Capture the cell that displays the provided text and extract its [X, Y] central coordinate. 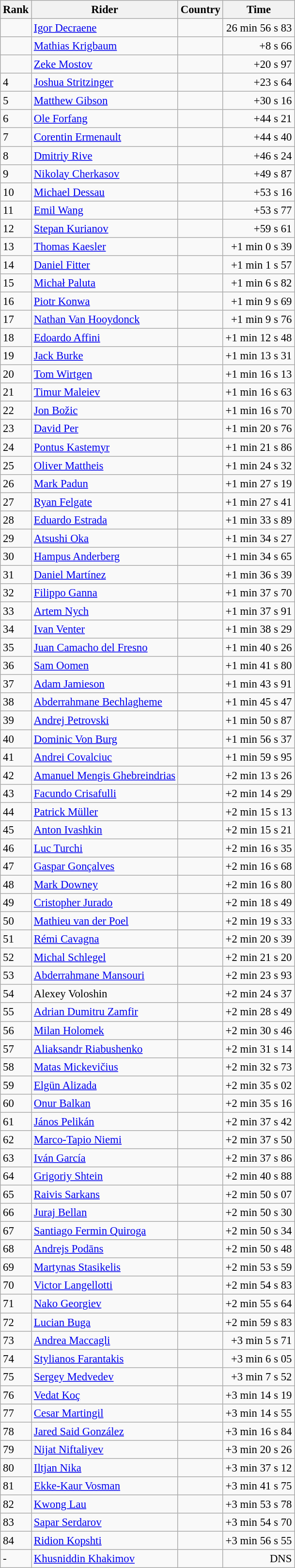
+3 min 37 s 12 [259, 1468]
+1 min 20 s 76 [259, 429]
Michał Paluta [105, 283]
Luc Turchi [105, 848]
Martynas Stasikelis [105, 1267]
23 [16, 429]
+2 min 16 s 80 [259, 884]
Mathieu van der Poel [105, 921]
+2 min 50 s 07 [259, 1195]
80 [16, 1468]
Kwong Lau [105, 1504]
72 [16, 1322]
Sergey Medvedev [105, 1376]
27 [16, 502]
Alexey Voloshin [105, 994]
44 [16, 812]
70 [16, 1285]
50 [16, 921]
Andrejs Podāns [105, 1249]
4 [16, 82]
29 [16, 538]
39 [16, 720]
Cesar Martingil [105, 1413]
Timur Maleiev [105, 392]
+2 min 28 s 49 [259, 1012]
54 [16, 994]
13 [16, 247]
+1 min 0 s 39 [259, 247]
+3 min 54 s 70 [259, 1522]
Iltjan Nika [105, 1468]
Lucian Buga [105, 1322]
77 [16, 1413]
Jared Said González [105, 1431]
78 [16, 1431]
Tom Wirtgen [105, 374]
+1 min 56 s 37 [259, 739]
Milan Holomek [105, 1030]
+2 min 15 s 13 [259, 812]
+1 min 9 s 76 [259, 320]
45 [16, 830]
51 [16, 939]
48 [16, 884]
64 [16, 1176]
Rémi Cavagna [105, 939]
+1 min 16 s 13 [259, 374]
Matthew Gibson [105, 101]
+3 min 7 s 52 [259, 1376]
+2 min 30 s 46 [259, 1030]
Stepan Kurianov [105, 228]
Edoardo Affini [105, 338]
24 [16, 447]
83 [16, 1522]
65 [16, 1195]
34 [16, 629]
Adrian Dumitru Zamfir [105, 1012]
+1 min 33 s 89 [259, 520]
Stylianos Farantakis [105, 1359]
+2 min 50 s 30 [259, 1213]
DNS [259, 1559]
Nijat Niftaliyev [105, 1450]
Zeke Mostov [105, 64]
Andrei Covalciuc [105, 757]
63 [16, 1158]
+2 min 32 s 73 [259, 1067]
81 [16, 1486]
+1 min 27 s 41 [259, 502]
Artem Nych [105, 611]
+30 s 16 [259, 101]
Piotr Konwa [105, 301]
Mark Downey [105, 884]
71 [16, 1304]
Adam Jamieson [105, 684]
Sapar Serdarov [105, 1522]
Igor Decraene [105, 28]
+44 s 40 [259, 137]
73 [16, 1340]
+1 min 1 s 57 [259, 265]
+1 min 50 s 87 [259, 720]
42 [16, 775]
Hampus Anderberg [105, 557]
26 min 56 s 83 [259, 28]
49 [16, 903]
+1 min 16 s 70 [259, 411]
+2 min 20 s 39 [259, 939]
+2 min 15 s 21 [259, 830]
+3 min 14 s 19 [259, 1395]
8 [16, 156]
25 [16, 465]
57 [16, 1049]
+44 s 21 [259, 119]
+1 min 45 s 47 [259, 703]
11 [16, 210]
+1 min 37 s 91 [259, 611]
Ryan Felgate [105, 502]
38 [16, 703]
62 [16, 1140]
Corentin Ermenault [105, 137]
Matas Mickevičius [105, 1067]
58 [16, 1067]
14 [16, 265]
40 [16, 739]
60 [16, 1104]
Amanuel Mengis Ghebreindrias [105, 775]
Mark Padun [105, 483]
+1 min 21 s 86 [259, 447]
47 [16, 866]
Cristopher Jurado [105, 903]
+46 s 24 [259, 156]
74 [16, 1359]
52 [16, 958]
+53 s 16 [259, 192]
36 [16, 666]
+20 s 97 [259, 64]
+2 min 54 s 83 [259, 1285]
Victor Langellotti [105, 1285]
Rider [105, 10]
79 [16, 1450]
Daniel Martínez [105, 575]
43 [16, 793]
+3 min 16 s 84 [259, 1431]
+2 min 18 s 49 [259, 903]
20 [16, 374]
+1 min 9 s 69 [259, 301]
Ridion Kopshti [105, 1541]
+2 min 50 s 48 [259, 1249]
67 [16, 1231]
+3 min 56 s 55 [259, 1541]
Nako Georgiev [105, 1304]
- [16, 1559]
17 [16, 320]
Filippo Ganna [105, 593]
+1 min 27 s 19 [259, 483]
+2 min 59 s 83 [259, 1322]
Santiago Fermin Quiroga [105, 1231]
+2 min 24 s 37 [259, 994]
Michal Schlegel [105, 958]
+1 min 37 s 70 [259, 593]
+3 min 20 s 26 [259, 1450]
+59 s 61 [259, 228]
31 [16, 575]
61 [16, 1121]
+2 min 37 s 50 [259, 1140]
Time [259, 10]
Iván García [105, 1158]
+1 min 24 s 32 [259, 465]
Facundo Crisafulli [105, 793]
Eduardo Estrada [105, 520]
+1 min 34 s 27 [259, 538]
Khusniddin Khakimov [105, 1559]
+1 min 34 s 65 [259, 557]
+3 min 53 s 78 [259, 1504]
+2 min 37 s 42 [259, 1121]
26 [16, 483]
+2 min 16 s 35 [259, 848]
+2 min 40 s 88 [259, 1176]
Nikolay Cherkasov [105, 174]
59 [16, 1085]
69 [16, 1267]
41 [16, 757]
+3 min 41 s 75 [259, 1486]
David Per [105, 429]
19 [16, 356]
+2 min 53 s 59 [259, 1267]
Marco-Tapio Niemi [105, 1140]
Ekke-Kaur Vosman [105, 1486]
+23 s 64 [259, 82]
16 [16, 301]
68 [16, 1249]
12 [16, 228]
+2 min 19 s 33 [259, 921]
+1 min 12 s 48 [259, 338]
+2 min 13 s 26 [259, 775]
Country [201, 10]
+1 min 43 s 91 [259, 684]
82 [16, 1504]
53 [16, 976]
Michael Dessau [105, 192]
+1 min 59 s 95 [259, 757]
Dmitriy Rive [105, 156]
84 [16, 1541]
Mathias Krigbaum [105, 46]
János Pelikán [105, 1121]
+2 min 14 s 29 [259, 793]
Nathan Van Hooydonck [105, 320]
9 [16, 174]
+2 min 16 s 68 [259, 866]
Sam Oomen [105, 666]
Andrea Maccagli [105, 1340]
+3 min 5 s 71 [259, 1340]
18 [16, 338]
33 [16, 611]
35 [16, 648]
Juan Camacho del Fresno [105, 648]
Dominic Von Burg [105, 739]
Pontus Kastemyr [105, 447]
Raivis Sarkans [105, 1195]
Joshua Stritzinger [105, 82]
Ole Forfang [105, 119]
+1 min 6 s 82 [259, 283]
+3 min 14 s 55 [259, 1413]
22 [16, 411]
30 [16, 557]
+2 min 50 s 34 [259, 1231]
75 [16, 1376]
Anton Ivashkin [105, 830]
Jon Božic [105, 411]
+3 min 6 s 05 [259, 1359]
66 [16, 1213]
56 [16, 1030]
+8 s 66 [259, 46]
21 [16, 392]
37 [16, 684]
32 [16, 593]
+49 s 87 [259, 174]
Abderrahmane Mansouri [105, 976]
Jack Burke [105, 356]
Thomas Kaesler [105, 247]
+2 min 37 s 86 [259, 1158]
Daniel Fitter [105, 265]
Ivan Venter [105, 629]
Aliaksandr Riabushenko [105, 1049]
+1 min 13 s 31 [259, 356]
+2 min 21 s 20 [259, 958]
15 [16, 283]
5 [16, 101]
+1 min 40 s 26 [259, 648]
+2 min 31 s 14 [259, 1049]
10 [16, 192]
+53 s 77 [259, 210]
+1 min 38 s 29 [259, 629]
+1 min 16 s 63 [259, 392]
55 [16, 1012]
Grigoriy Shtein [105, 1176]
Atsushi Oka [105, 538]
+2 min 35 s 02 [259, 1085]
Patrick Müller [105, 812]
Emil Wang [105, 210]
+1 min 36 s 39 [259, 575]
+2 min 23 s 93 [259, 976]
Oliver Mattheis [105, 465]
Onur Balkan [105, 1104]
Andrej Petrovski [105, 720]
Vedat Koç [105, 1395]
+2 min 35 s 16 [259, 1104]
Gaspar Gonçalves [105, 866]
7 [16, 137]
Abderrahmane Bechlagheme [105, 703]
6 [16, 119]
28 [16, 520]
+1 min 41 s 80 [259, 666]
46 [16, 848]
Elgün Alizada [105, 1085]
Rank [16, 10]
Juraj Bellan [105, 1213]
+2 min 55 s 64 [259, 1304]
76 [16, 1395]
